Provide the (x, y) coordinate of the cell's center where the given text is located.  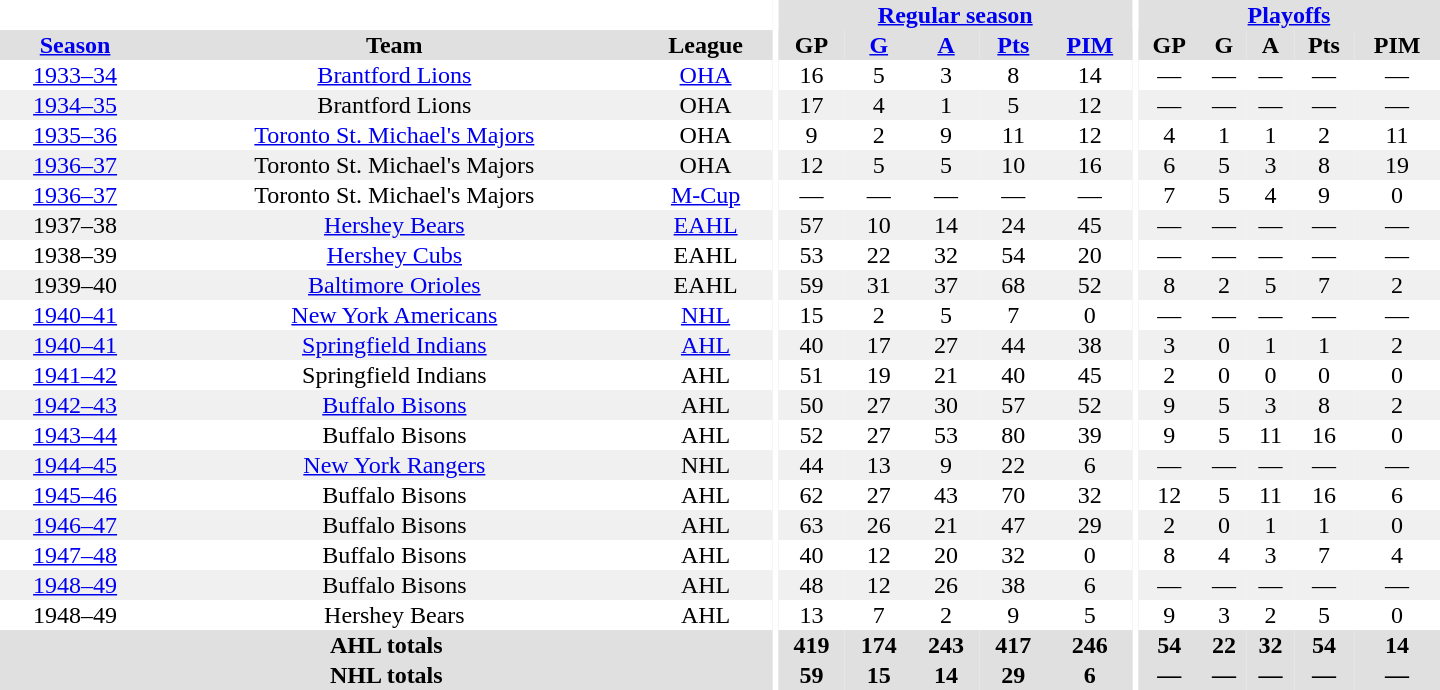
League (706, 45)
51 (812, 375)
AHL totals (386, 645)
62 (812, 495)
1939–40 (75, 285)
48 (812, 585)
Hershey Cubs (394, 255)
Playoffs (1289, 15)
417 (1014, 645)
30 (946, 405)
1944–45 (75, 465)
63 (812, 525)
1945–46 (75, 495)
243 (946, 645)
1946–47 (75, 525)
1935–36 (75, 135)
M-Cup (706, 195)
37 (946, 285)
1937–38 (75, 225)
43 (946, 495)
39 (1090, 435)
174 (878, 645)
Season (75, 45)
68 (1014, 285)
New York Americans (394, 315)
31 (878, 285)
Team (394, 45)
50 (812, 405)
1934–35 (75, 105)
70 (1014, 495)
419 (812, 645)
246 (1090, 645)
Baltimore Orioles (394, 285)
1938–39 (75, 255)
80 (1014, 435)
1941–42 (75, 375)
1943–44 (75, 435)
47 (1014, 525)
24 (1014, 225)
1947–48 (75, 555)
1933–34 (75, 75)
NHL totals (386, 675)
1942–43 (75, 405)
Regular season (956, 15)
New York Rangers (394, 465)
